Pinpoint the cell where the given text exists, returning its [X, Y] midpoint coordinate. 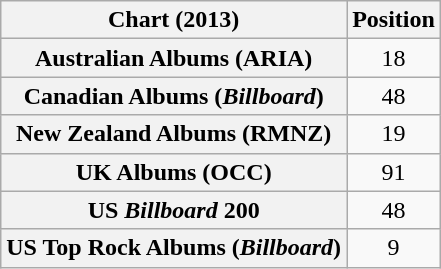
19 [394, 134]
91 [394, 172]
New Zealand Albums (RMNZ) [174, 134]
Canadian Albums (Billboard) [174, 96]
UK Albums (OCC) [174, 172]
US Billboard 200 [174, 210]
US Top Rock Albums (Billboard) [174, 248]
Chart (2013) [174, 20]
9 [394, 248]
Position [394, 20]
Australian Albums (ARIA) [174, 58]
18 [394, 58]
